Find where the given text appears and provide that cell's center as [x, y] coordinate. 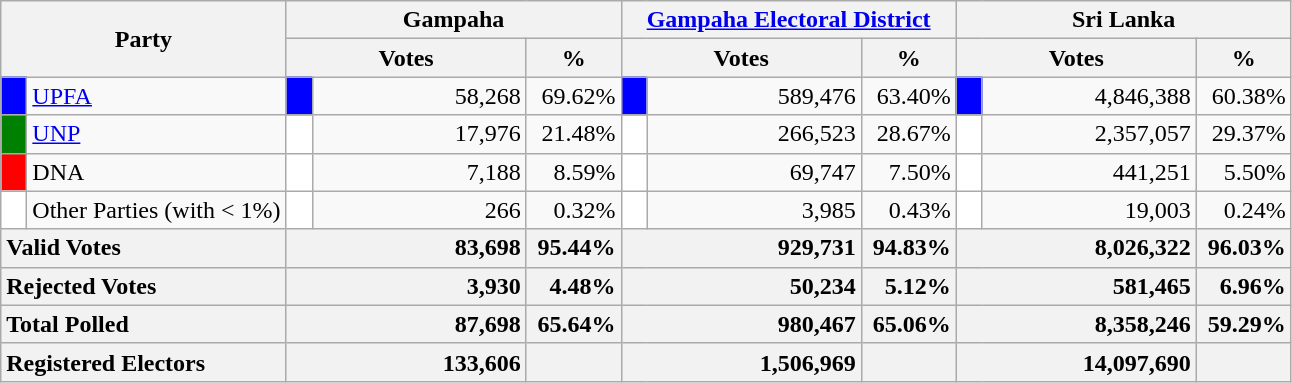
65.64% [574, 324]
929,731 [741, 248]
Other Parties (with < 1%) [156, 210]
441,251 [1089, 172]
29.37% [1244, 134]
2,357,057 [1089, 134]
59.29% [1244, 324]
4,846,388 [1089, 96]
28.67% [908, 134]
UPFA [156, 96]
Registered Electors [144, 362]
5.12% [908, 286]
65.06% [908, 324]
UNP [156, 134]
0.43% [908, 210]
7,188 [419, 172]
83,698 [406, 248]
95.44% [574, 248]
5.50% [1244, 172]
50,234 [741, 286]
Rejected Votes [144, 286]
17,976 [419, 134]
94.83% [908, 248]
0.32% [574, 210]
DNA [156, 172]
8,358,246 [1076, 324]
Valid Votes [144, 248]
Sri Lanka [1124, 20]
3,985 [754, 210]
58,268 [419, 96]
980,467 [741, 324]
8,026,322 [1076, 248]
133,606 [406, 362]
63.40% [908, 96]
266 [419, 210]
60.38% [1244, 96]
1,506,969 [741, 362]
Party [144, 39]
21.48% [574, 134]
Total Polled [144, 324]
266,523 [754, 134]
589,476 [754, 96]
6.96% [1244, 286]
69,747 [754, 172]
14,097,690 [1076, 362]
Gampaha Electoral District [788, 20]
7.50% [908, 172]
3,930 [406, 286]
4.48% [574, 286]
69.62% [574, 96]
87,698 [406, 324]
19,003 [1089, 210]
Gampaha [454, 20]
8.59% [574, 172]
581,465 [1076, 286]
0.24% [1244, 210]
96.03% [1244, 248]
